Detect which cell encompasses the target text, then output its [X, Y] center coordinate. 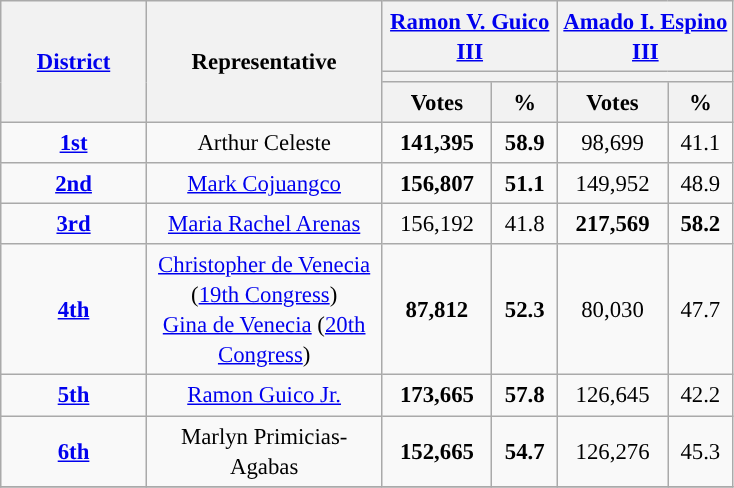
58.2 [701, 224]
Amado I. Espino III [646, 36]
57.8 [525, 396]
217,569 [613, 224]
42.2 [701, 396]
41.8 [525, 224]
1st [74, 144]
156,192 [437, 224]
4th [74, 310]
156,807 [437, 184]
52.3 [525, 310]
152,665 [437, 452]
98,699 [613, 144]
80,030 [613, 310]
Representative [264, 62]
41.1 [701, 144]
149,952 [613, 184]
Arthur Celeste [264, 144]
Maria Rachel Arenas [264, 224]
Mark Cojuangco [264, 184]
Ramon V. Guico III [470, 36]
6th [74, 452]
Christopher de Venecia (19th Congress)Gina de Venecia (20th Congress) [264, 310]
126,276 [613, 452]
5th [74, 396]
Ramon Guico Jr. [264, 396]
126,645 [613, 396]
2nd [74, 184]
87,812 [437, 310]
51.1 [525, 184]
48.9 [701, 184]
District [74, 62]
58.9 [525, 144]
Marlyn Primicias-Agabas [264, 452]
45.3 [701, 452]
54.7 [525, 452]
141,395 [437, 144]
47.7 [701, 310]
3rd [74, 224]
173,665 [437, 396]
